Search for the cell housing the specified text and yield its [x, y] center coordinate. 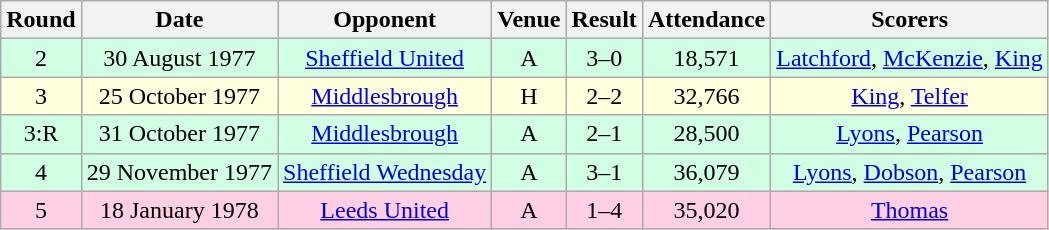
3 [41, 96]
30 August 1977 [179, 58]
Lyons, Pearson [910, 134]
18,571 [706, 58]
Opponent [385, 20]
32,766 [706, 96]
Venue [529, 20]
4 [41, 172]
35,020 [706, 210]
King, Telfer [910, 96]
H [529, 96]
29 November 1977 [179, 172]
28,500 [706, 134]
31 October 1977 [179, 134]
2–2 [604, 96]
2–1 [604, 134]
Sheffield Wednesday [385, 172]
Latchford, McKenzie, King [910, 58]
Scorers [910, 20]
Thomas [910, 210]
2 [41, 58]
36,079 [706, 172]
3:R [41, 134]
Attendance [706, 20]
Round [41, 20]
Date [179, 20]
Result [604, 20]
Lyons, Dobson, Pearson [910, 172]
1–4 [604, 210]
5 [41, 210]
Sheffield United [385, 58]
Leeds United [385, 210]
18 January 1978 [179, 210]
3–1 [604, 172]
3–0 [604, 58]
25 October 1977 [179, 96]
